Return [x, y] of the center of cell containing provided text 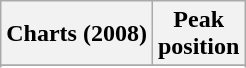
Peakposition [198, 34]
Charts (2008) [77, 34]
